Determine the (x, y) coordinate at the center of the cell enclosing the given text.  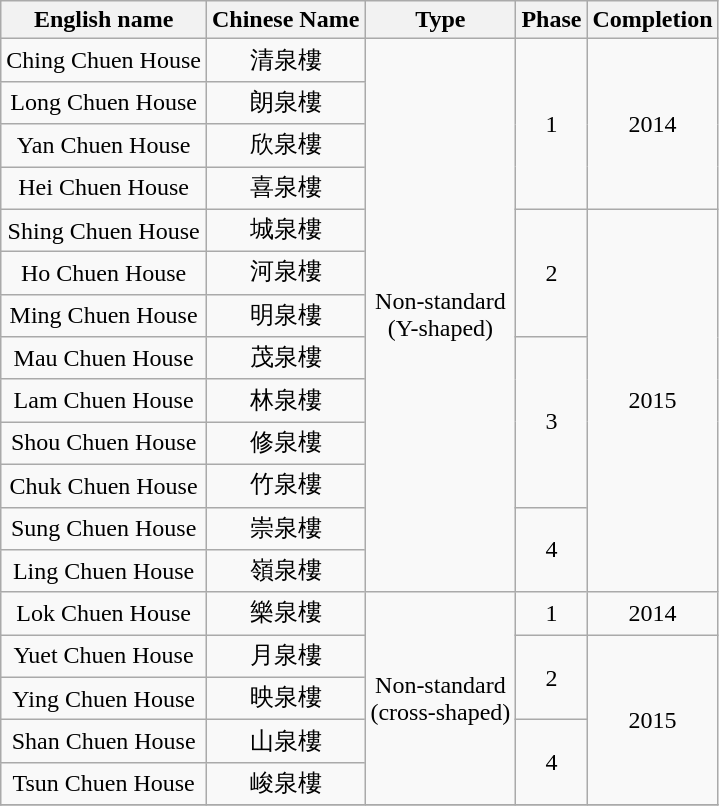
Ling Chuen House (104, 572)
Non-standard (Y-shaped) (440, 316)
Chinese Name (285, 20)
映泉樓 (285, 698)
Mau Chuen House (104, 358)
河泉樓 (285, 274)
喜泉樓 (285, 188)
Type (440, 20)
3 (552, 422)
Shou Chuen House (104, 444)
Ching Chuen House (104, 60)
Chuk Chuen House (104, 486)
Non-standard (cross-shaped) (440, 698)
Lok Chuen House (104, 614)
Ying Chuen House (104, 698)
Yan Chuen House (104, 146)
Hei Chuen House (104, 188)
清泉樓 (285, 60)
朗泉樓 (285, 102)
Completion (652, 20)
Tsun Chuen House (104, 784)
Ming Chuen House (104, 316)
茂泉樓 (285, 358)
Lam Chuen House (104, 400)
明泉樓 (285, 316)
Ho Chuen House (104, 274)
山泉樓 (285, 742)
峻泉樓 (285, 784)
嶺泉樓 (285, 572)
樂泉樓 (285, 614)
修泉樓 (285, 444)
林泉樓 (285, 400)
崇泉樓 (285, 528)
竹泉樓 (285, 486)
月泉樓 (285, 656)
Yuet Chuen House (104, 656)
Shing Chuen House (104, 230)
English name (104, 20)
欣泉樓 (285, 146)
Sung Chuen House (104, 528)
Phase (552, 20)
Shan Chuen House (104, 742)
Long Chuen House (104, 102)
城泉樓 (285, 230)
